Capture the cell that displays the provided text and extract its (x, y) central coordinate. 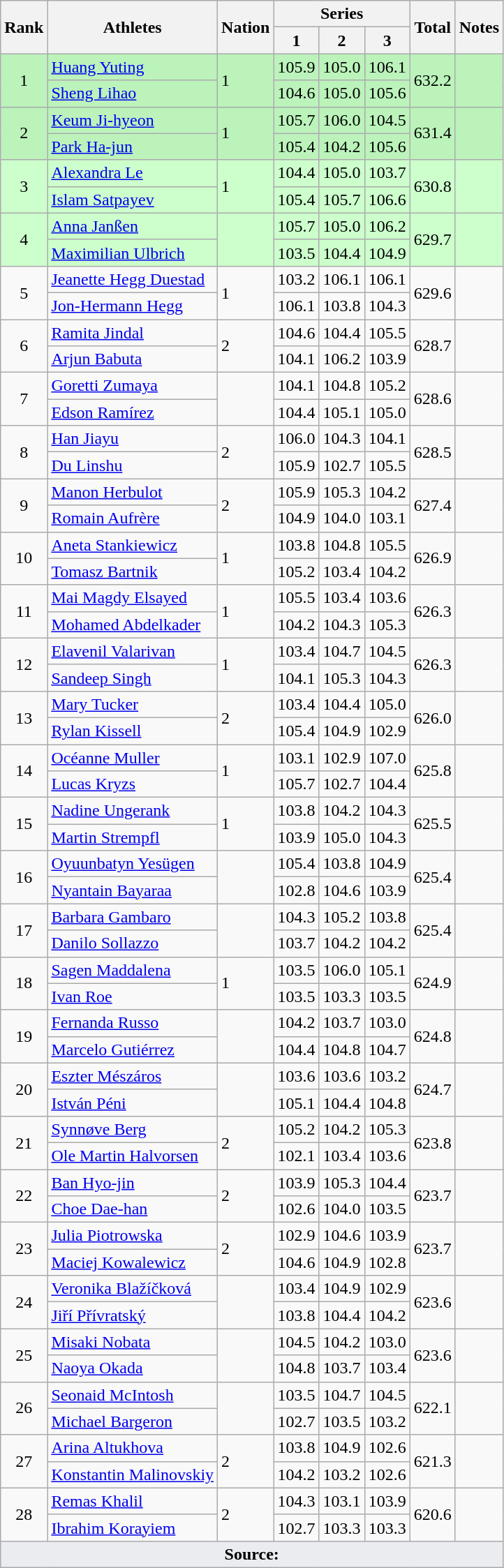
620.6 (433, 1514)
Mai Magdy Elsayed (133, 598)
Veronika Blažíčková (133, 1289)
Oyuunbatyn Yesügen (133, 864)
Park Ha-jun (133, 147)
Sagen Maddalena (133, 970)
18 (24, 983)
14 (24, 770)
102.1 (296, 1156)
Ban Hyo-jin (133, 1183)
8 (24, 452)
621.3 (433, 1461)
627.4 (433, 505)
Jon-Hermann Hegg (133, 306)
26 (24, 1408)
Fernanda Russo (133, 1023)
Rylan Kissell (133, 731)
Synnøve Berg (133, 1129)
Nadine Ungerank (133, 811)
625.5 (433, 824)
Sheng Lihao (133, 94)
István Péni (133, 1103)
Danilo Sollazzo (133, 943)
626.9 (433, 558)
631.4 (433, 133)
107.0 (387, 757)
Romain Aufrère (133, 518)
Misaki Nobata (133, 1342)
Anna Janßen (133, 226)
24 (24, 1302)
630.8 (433, 186)
629.7 (433, 239)
13 (24, 717)
21 (24, 1142)
Keum Ji-hyeon (133, 120)
Notes (479, 27)
Rank (24, 27)
5 (24, 292)
Manon Herbulot (133, 492)
632.2 (433, 80)
28 (24, 1514)
624.8 (433, 1036)
Athletes (133, 27)
626.0 (433, 717)
19 (24, 1036)
628.7 (433, 346)
Series (342, 14)
Julia Piotrowska (133, 1236)
Choe Dae-han (133, 1209)
7 (24, 399)
628.6 (433, 399)
11 (24, 611)
Huang Yuting (133, 67)
Ole Martin Halvorsen (133, 1156)
Islam Satpayev (133, 200)
Elavenil Valarivan (133, 651)
Han Jiayu (133, 439)
Nyantain Bayaraa (133, 890)
623.8 (433, 1142)
23 (24, 1249)
Martin Strempfl (133, 837)
6 (24, 346)
Konstantin Malinovskiy (133, 1474)
Naoya Okada (133, 1368)
Ramita Jindal (133, 333)
Arina Altukhova (133, 1448)
Marcelo Gutiérrez (133, 1050)
Sandeep Singh (133, 678)
4 (24, 239)
Barbara Gambaro (133, 917)
Remas Khalil (133, 1501)
Source: (252, 1554)
624.7 (433, 1089)
20 (24, 1089)
Tomasz Bartnik (133, 572)
12 (24, 664)
10 (24, 558)
Lucas Kryzs (133, 784)
628.5 (433, 452)
25 (24, 1355)
Maciej Kowalewicz (133, 1262)
Eszter Mészáros (133, 1076)
22 (24, 1196)
16 (24, 877)
629.6 (433, 292)
Maximilian Ulbrich (133, 253)
Ivan Roe (133, 996)
Du Linshu (133, 465)
Mary Tucker (133, 704)
Edson Ramírez (133, 412)
Goretti Zumaya (133, 386)
Aneta Stankiewicz (133, 545)
Nation (246, 27)
9 (24, 505)
622.1 (433, 1408)
Mohamed Abdelkader (133, 625)
17 (24, 930)
Seonaid McIntosh (133, 1395)
Jeanette Hegg Duestad (133, 279)
Océanne Muller (133, 757)
Michael Bargeron (133, 1421)
106.6 (387, 200)
Total (433, 27)
Jiří Přívratský (133, 1315)
625.8 (433, 770)
Alexandra Le (133, 173)
27 (24, 1461)
15 (24, 824)
Arjun Babuta (133, 359)
624.9 (433, 983)
Ibrahim Korayiem (133, 1528)
